Locate the cell with the specified text and output its [X, Y] center coordinate. 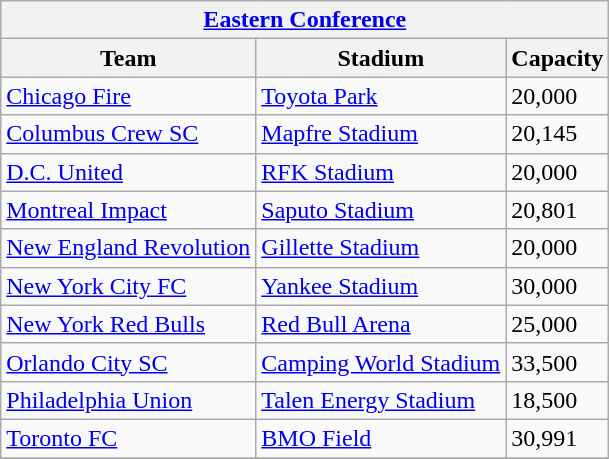
18,500 [558, 400]
Gillette Stadium [381, 248]
Mapfre Stadium [381, 134]
Orlando City SC [128, 362]
Toronto FC [128, 438]
New York City FC [128, 286]
Yankee Stadium [381, 286]
Red Bull Arena [381, 324]
Columbus Crew SC [128, 134]
20,145 [558, 134]
Team [128, 58]
25,000 [558, 324]
Philadelphia Union [128, 400]
Montreal Impact [128, 210]
30,991 [558, 438]
Talen Energy Stadium [381, 400]
RFK Stadium [381, 172]
Toyota Park [381, 96]
33,500 [558, 362]
Capacity [558, 58]
30,000 [558, 286]
D.C. United [128, 172]
BMO Field [381, 438]
New York Red Bulls [128, 324]
Camping World Stadium [381, 362]
New England Revolution [128, 248]
Saputo Stadium [381, 210]
Stadium [381, 58]
20,801 [558, 210]
Chicago Fire [128, 96]
Eastern Conference [305, 20]
